Extract the [X, Y] coordinate from the center of the cell holding the provided text.  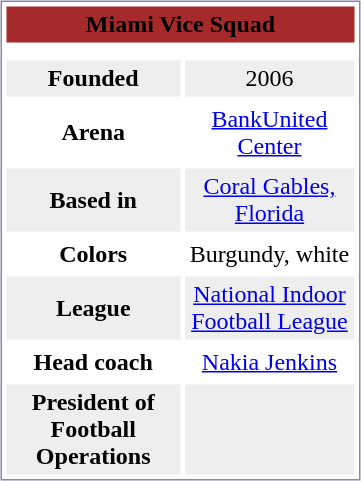
BankUnited Center [269, 132]
Miami Vice Squad [180, 24]
Colors [92, 254]
Head coach [92, 362]
Coral Gables, Florida [269, 200]
Arena [92, 132]
League [92, 308]
President of Football Operations [92, 429]
Based in [92, 200]
Nakia Jenkins [269, 362]
Founded [92, 78]
National Indoor Football League [269, 308]
Burgundy, white [269, 254]
2006 [269, 78]
